Locate the cell with the specified text and output its (X, Y) center coordinate. 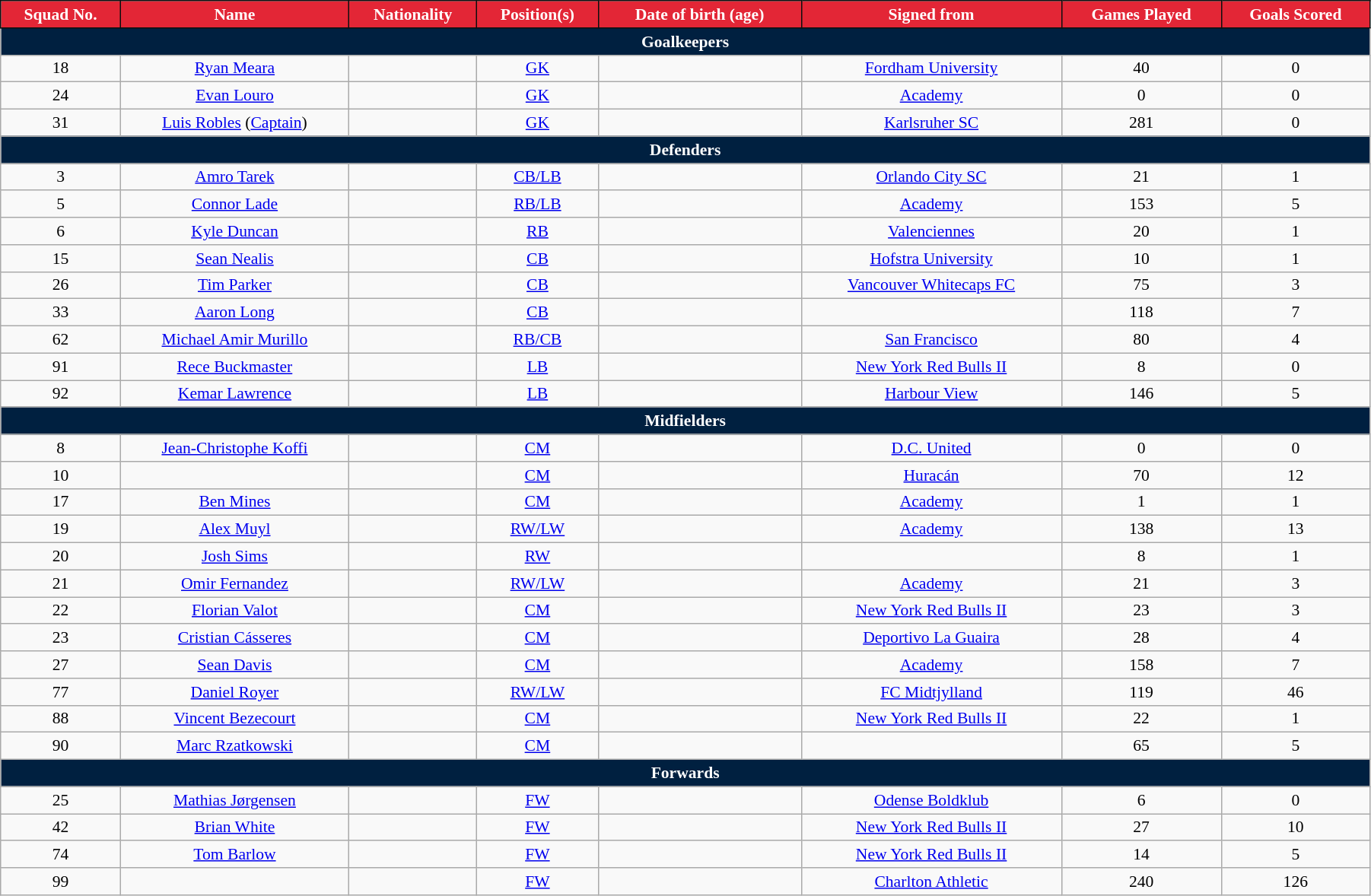
D.C. United (931, 448)
RB/CB (537, 340)
Harbour View (931, 394)
Hofstra University (931, 259)
Luis Robles (Captain) (234, 123)
Alex Muyl (234, 529)
Signed from (931, 14)
12 (1295, 475)
14 (1141, 855)
Defenders (685, 150)
Valenciennes (931, 231)
Midfielders (685, 421)
126 (1295, 882)
92 (61, 394)
15 (61, 259)
CB/LB (537, 177)
Ben Mines (234, 502)
RB (537, 231)
88 (61, 719)
146 (1141, 394)
18 (61, 68)
Connor Lade (234, 205)
153 (1141, 205)
77 (61, 692)
25 (61, 800)
Josh Sims (234, 557)
Florian Valot (234, 611)
17 (61, 502)
Huracán (931, 475)
Charlton Athletic (931, 882)
Forwards (685, 774)
FC Midtjylland (931, 692)
Deportivo La Guaira (931, 638)
Squad No. (61, 14)
70 (1141, 475)
158 (1141, 665)
Date of birth (age) (700, 14)
91 (61, 367)
Sean Nealis (234, 259)
Rece Buckmaster (234, 367)
46 (1295, 692)
240 (1141, 882)
42 (61, 828)
Kemar Lawrence (234, 394)
Name (234, 14)
Tim Parker (234, 285)
Aaron Long (234, 313)
Karlsruher SC (931, 123)
Tom Barlow (234, 855)
26 (61, 285)
281 (1141, 123)
31 (61, 123)
Marc Rzatkowski (234, 746)
Vincent Bezecourt (234, 719)
Michael Amir Murillo (234, 340)
Goals Scored (1295, 14)
Position(s) (537, 14)
13 (1295, 529)
138 (1141, 529)
75 (1141, 285)
33 (61, 313)
118 (1141, 313)
Goalkeepers (685, 42)
Evan Louro (234, 96)
119 (1141, 692)
Amro Tarek (234, 177)
Orlando City SC (931, 177)
Fordham University (931, 68)
80 (1141, 340)
RB/LB (537, 205)
Ryan Meara (234, 68)
Sean Davis (234, 665)
Daniel Royer (234, 692)
40 (1141, 68)
Games Played (1141, 14)
24 (61, 96)
19 (61, 529)
74 (61, 855)
65 (1141, 746)
Mathias Jørgensen (234, 800)
Jean-Christophe Koffi (234, 448)
28 (1141, 638)
Kyle Duncan (234, 231)
Vancouver Whitecaps FC (931, 285)
Brian White (234, 828)
San Francisco (931, 340)
RW (537, 557)
Odense Boldklub (931, 800)
Nationality (413, 14)
Omir Fernandez (234, 583)
99 (61, 882)
90 (61, 746)
62 (61, 340)
Cristian Cásseres (234, 638)
